Provide the [X, Y] coordinate of the cell's center where the given text is located.  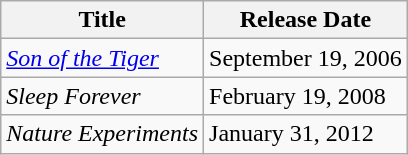
September 19, 2006 [306, 58]
Title [102, 20]
Son of the Tiger [102, 58]
Nature Experiments [102, 134]
January 31, 2012 [306, 134]
Sleep Forever [102, 96]
February 19, 2008 [306, 96]
Release Date [306, 20]
